Capture the cell that displays the provided text and extract its [x, y] central coordinate. 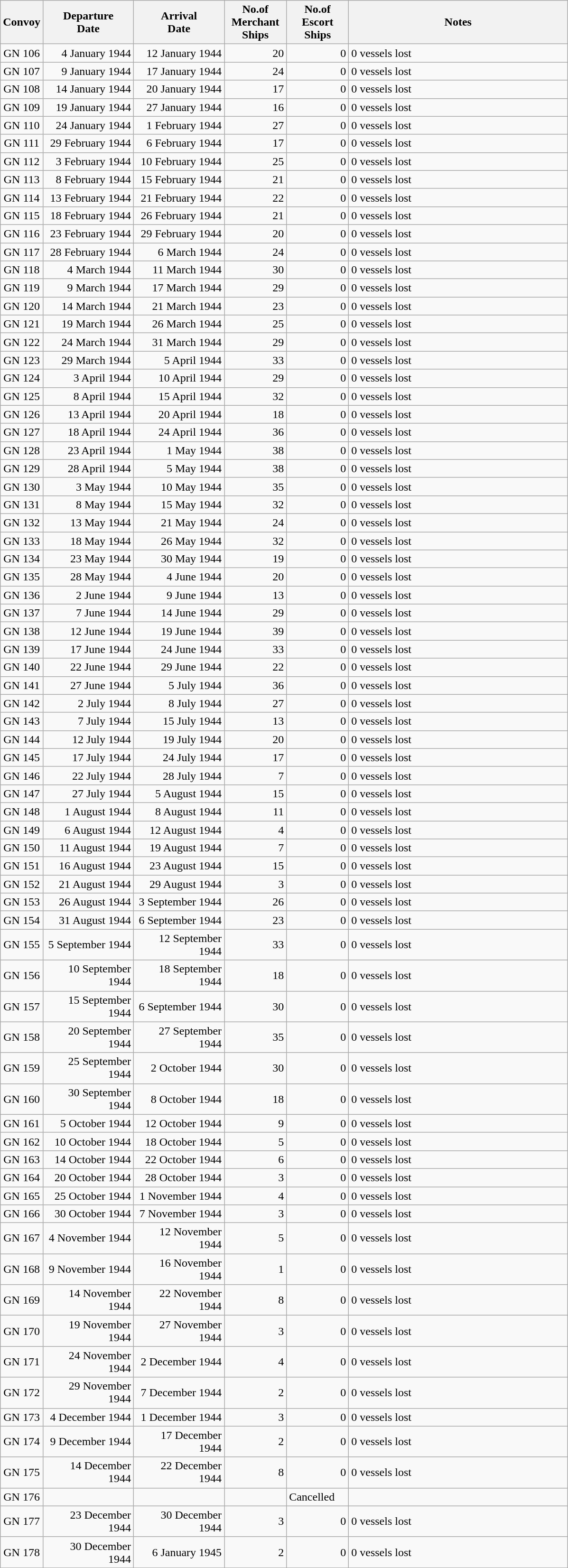
22 December 1944 [179, 1472]
GN 111 [22, 143]
GN 110 [22, 125]
GN 134 [22, 559]
16 [255, 107]
No.of Merchant Ships [255, 22]
4 March 1944 [88, 270]
GN 136 [22, 595]
3 April 1944 [88, 378]
GN 146 [22, 775]
12 September 1944 [179, 944]
8 April 1944 [88, 396]
GN 173 [22, 1417]
GN 140 [22, 667]
GN 160 [22, 1099]
GN 107 [22, 71]
1 November 1944 [179, 1195]
GN 145 [22, 757]
GN 150 [22, 848]
19 June 1944 [179, 631]
GN 118 [22, 270]
5 August 1944 [179, 793]
GN 117 [22, 252]
GN 144 [22, 739]
GN 120 [22, 306]
GN 178 [22, 1552]
1 December 1944 [179, 1417]
DepartureDate [88, 22]
GN 135 [22, 577]
23 December 1944 [88, 1521]
17 July 1944 [88, 757]
GN 141 [22, 685]
10 September 1944 [88, 976]
9 [255, 1123]
GN 138 [22, 631]
5 May 1944 [179, 468]
1 August 1944 [88, 812]
Cancelled [318, 1497]
9 January 1944 [88, 71]
18 May 1944 [88, 541]
7 July 1944 [88, 721]
29 November 1944 [88, 1392]
8 August 1944 [179, 812]
20 April 1944 [179, 414]
16 November 1944 [179, 1269]
24 March 1944 [88, 342]
GN 106 [22, 53]
24 January 1944 [88, 125]
2 July 1944 [88, 703]
GN 159 [22, 1068]
27 June 1944 [88, 685]
20 October 1944 [88, 1177]
17 March 1944 [179, 288]
30 May 1944 [179, 559]
GN 142 [22, 703]
22 June 1944 [88, 667]
14 January 1944 [88, 89]
23 February 1944 [88, 233]
15 July 1944 [179, 721]
GN 174 [22, 1442]
27 November 1944 [179, 1331]
2 October 1944 [179, 1068]
GN 158 [22, 1037]
Convoy [22, 22]
GN 149 [22, 830]
8 July 1944 [179, 703]
17 January 1944 [179, 71]
20 January 1944 [179, 89]
GN 119 [22, 288]
GN 116 [22, 233]
7 November 1944 [179, 1214]
1 May 1944 [179, 450]
GN 156 [22, 976]
23 April 1944 [88, 450]
26 March 1944 [179, 324]
No.of Escort Ships [318, 22]
GN 164 [22, 1177]
GN 132 [22, 523]
27 July 1944 [88, 793]
15 September 1944 [88, 1006]
GN 165 [22, 1195]
5 October 1944 [88, 1123]
GN 166 [22, 1214]
GN 153 [22, 902]
31 March 1944 [179, 342]
12 June 1944 [88, 631]
14 October 1944 [88, 1159]
22 November 1944 [179, 1300]
3 May 1944 [88, 486]
31 August 1944 [88, 920]
GN 171 [22, 1362]
GN 147 [22, 793]
4 December 1944 [88, 1417]
28 July 1944 [179, 775]
19 March 1944 [88, 324]
10 February 1944 [179, 161]
GN 137 [22, 613]
GN 143 [22, 721]
21 February 1944 [179, 197]
9 March 1944 [88, 288]
25 October 1944 [88, 1195]
29 March 1944 [88, 360]
GN 133 [22, 541]
GN 161 [22, 1123]
27 September 1944 [179, 1037]
GN 169 [22, 1300]
14 December 1944 [88, 1472]
28 May 1944 [88, 577]
4 November 1944 [88, 1239]
1 February 1944 [179, 125]
2 December 1944 [179, 1362]
11 [255, 812]
26 [255, 902]
23 May 1944 [88, 559]
18 April 1944 [88, 432]
GN 154 [22, 920]
2 June 1944 [88, 595]
GN 151 [22, 866]
GN 121 [22, 324]
12 January 1944 [179, 53]
15 May 1944 [179, 504]
13 May 1944 [88, 523]
18 February 1944 [88, 215]
GN 162 [22, 1141]
GN 125 [22, 396]
8 February 1944 [88, 179]
6 January 1945 [179, 1552]
28 April 1944 [88, 468]
24 April 1944 [179, 432]
10 May 1944 [179, 486]
10 October 1944 [88, 1141]
1 [255, 1269]
GN 157 [22, 1006]
14 March 1944 [88, 306]
14 November 1944 [88, 1300]
26 February 1944 [179, 215]
16 August 1944 [88, 866]
6 March 1944 [179, 252]
13 April 1944 [88, 414]
5 September 1944 [88, 944]
11 August 1944 [88, 848]
GN 123 [22, 360]
GN 126 [22, 414]
9 December 1944 [88, 1442]
GN 115 [22, 215]
19 January 1944 [88, 107]
11 March 1944 [179, 270]
15 April 1944 [179, 396]
GN 167 [22, 1239]
14 June 1944 [179, 613]
19 July 1944 [179, 739]
24 June 1944 [179, 649]
ArrivalDate [179, 22]
24 July 1944 [179, 757]
22 October 1944 [179, 1159]
6 August 1944 [88, 830]
27 January 1944 [179, 107]
4 June 1944 [179, 577]
9 June 1944 [179, 595]
39 [255, 631]
30 October 1944 [88, 1214]
GN 175 [22, 1472]
7 December 1944 [179, 1392]
GN 124 [22, 378]
30 September 1944 [88, 1099]
GN 177 [22, 1521]
12 August 1944 [179, 830]
3 September 1944 [179, 902]
19 November 1944 [88, 1331]
19 August 1944 [179, 848]
GN 155 [22, 944]
19 [255, 559]
6 February 1944 [179, 143]
8 May 1944 [88, 504]
GN 170 [22, 1331]
GN 129 [22, 468]
18 September 1944 [179, 976]
23 August 1944 [179, 866]
26 May 1944 [179, 541]
GN 108 [22, 89]
28 October 1944 [179, 1177]
24 November 1944 [88, 1362]
5 July 1944 [179, 685]
GN 131 [22, 504]
GN 172 [22, 1392]
17 December 1944 [179, 1442]
13 February 1944 [88, 197]
12 November 1944 [179, 1239]
28 February 1944 [88, 252]
22 July 1944 [88, 775]
3 February 1944 [88, 161]
12 July 1944 [88, 739]
GN 130 [22, 486]
GN 127 [22, 432]
GN 168 [22, 1269]
4 January 1944 [88, 53]
29 June 1944 [179, 667]
15 February 1944 [179, 179]
GN 122 [22, 342]
Notes [458, 22]
5 April 1944 [179, 360]
21 May 1944 [179, 523]
GN 163 [22, 1159]
7 June 1944 [88, 613]
18 October 1944 [179, 1141]
8 October 1944 [179, 1099]
26 August 1944 [88, 902]
12 October 1944 [179, 1123]
GN 128 [22, 450]
GN 114 [22, 197]
10 April 1944 [179, 378]
29 August 1944 [179, 884]
GN 148 [22, 812]
21 March 1944 [179, 306]
9 November 1944 [88, 1269]
6 [255, 1159]
25 September 1944 [88, 1068]
21 August 1944 [88, 884]
GN 176 [22, 1497]
GN 109 [22, 107]
GN 113 [22, 179]
20 September 1944 [88, 1037]
17 June 1944 [88, 649]
GN 139 [22, 649]
GN 112 [22, 161]
GN 152 [22, 884]
